Find where the given text appears and provide that cell's center as (X, Y) coordinate. 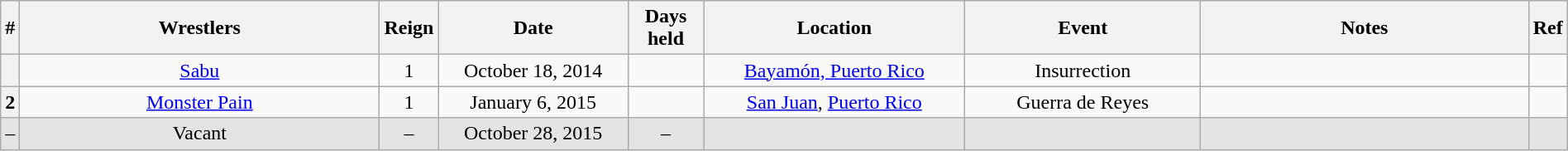
Wrestlers (200, 28)
Event (1083, 28)
October 18, 2014 (533, 71)
# (10, 28)
Monster Pain (200, 102)
Sabu (200, 71)
Bayamón, Puerto Rico (834, 71)
San Juan, Puerto Rico (834, 102)
2 (10, 102)
October 28, 2015 (533, 134)
Date (533, 28)
January 6, 2015 (533, 102)
Ref (1548, 28)
Guerra de Reyes (1083, 102)
Location (834, 28)
Notes (1365, 28)
Vacant (200, 134)
Insurrection (1083, 71)
Daysheld (665, 28)
Reign (409, 28)
